Scan for the cell matching the given text and deliver its (X, Y) coordinate at center. 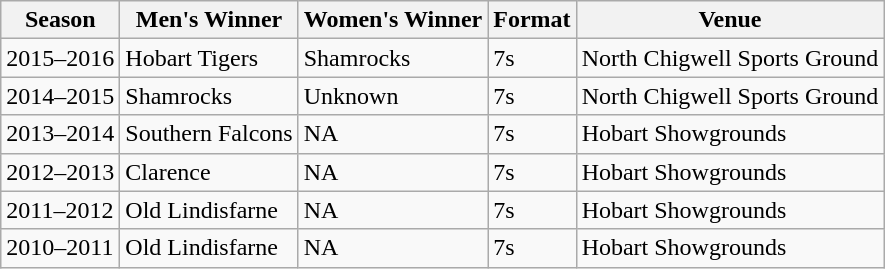
2011–2012 (60, 210)
2015–2016 (60, 58)
Unknown (393, 96)
Men's Winner (209, 20)
2014–2015 (60, 96)
Southern Falcons (209, 134)
Women's Winner (393, 20)
Clarence (209, 172)
Hobart Tigers (209, 58)
2013–2014 (60, 134)
Format (532, 20)
2010–2011 (60, 248)
2012–2013 (60, 172)
Venue (730, 20)
Season (60, 20)
